Provide the [X, Y] coordinate of the cell's center where the given text is located.  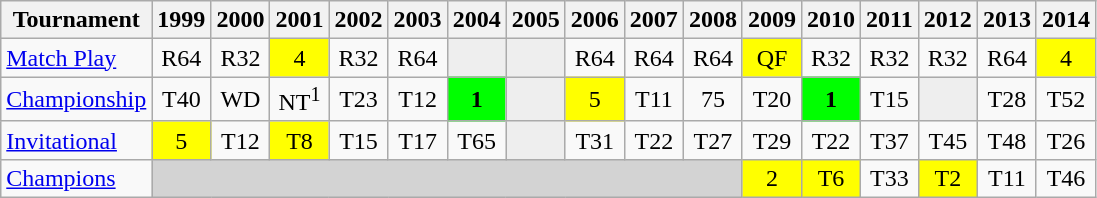
2009 [772, 20]
2013 [1006, 20]
2010 [832, 20]
T33 [890, 178]
2000 [240, 20]
T8 [300, 140]
2002 [358, 20]
2 [772, 178]
1999 [182, 20]
2006 [594, 20]
2014 [1066, 20]
QF [772, 58]
Tournament [76, 20]
Match Play [76, 58]
T52 [1066, 100]
T23 [358, 100]
T29 [772, 140]
Championship [76, 100]
2008 [712, 20]
Invitational [76, 140]
2011 [890, 20]
2007 [654, 20]
NT1 [300, 100]
T28 [1006, 100]
T26 [1066, 140]
Champions [76, 178]
2004 [476, 20]
T27 [712, 140]
T20 [772, 100]
2005 [536, 20]
T37 [890, 140]
T17 [418, 140]
T31 [594, 140]
T45 [948, 140]
T40 [182, 100]
WD [240, 100]
T65 [476, 140]
T46 [1066, 178]
T2 [948, 178]
T48 [1006, 140]
2003 [418, 20]
T6 [832, 178]
75 [712, 100]
2012 [948, 20]
2001 [300, 20]
